Identify which cell holds the provided text, then report its (x, y) central coordinate. 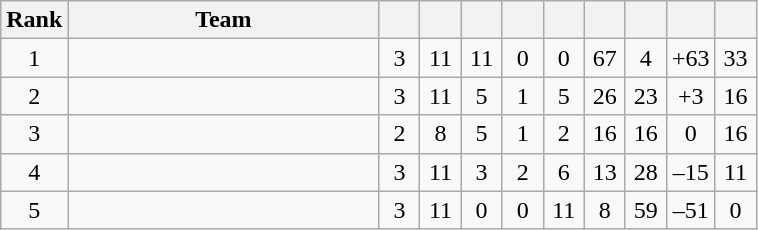
28 (646, 172)
–51 (690, 210)
59 (646, 210)
–15 (690, 172)
6 (564, 172)
13 (604, 172)
+63 (690, 58)
67 (604, 58)
26 (604, 96)
33 (736, 58)
Team (224, 20)
Rank (34, 20)
23 (646, 96)
+3 (690, 96)
